Find where the given text appears and provide that cell's center as (X, Y) coordinate. 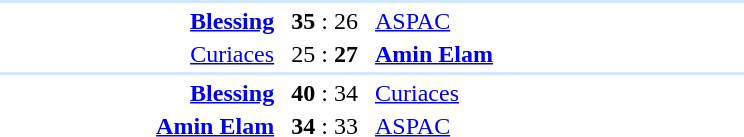
40 : 34 (325, 93)
Amin Elam (512, 54)
25 : 27 (325, 54)
ASPAC (512, 21)
35 : 26 (325, 21)
